Scan for the cell matching the given text and deliver its [X, Y] coordinate at center. 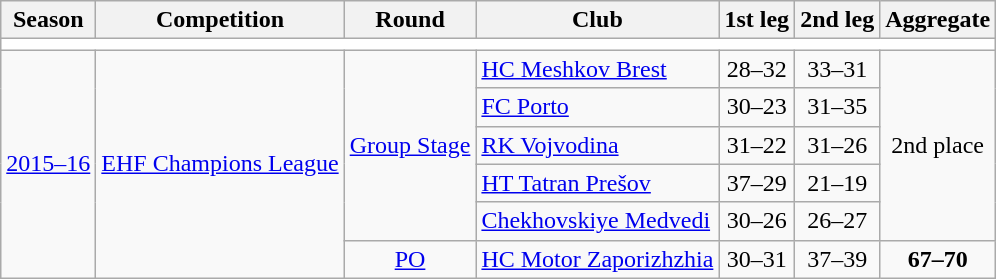
2nd leg [838, 20]
1st leg [757, 20]
RK Vojvodina [598, 145]
Club [598, 20]
21–19 [838, 183]
HC Meshkov Brest [598, 69]
31–22 [757, 145]
EHF Champions League [220, 164]
PO [410, 259]
37–29 [757, 183]
Round [410, 20]
Aggregate [938, 20]
30–23 [757, 107]
2015–16 [48, 164]
33–31 [838, 69]
31–35 [838, 107]
Season [48, 20]
28–32 [757, 69]
2nd place [938, 145]
31–26 [838, 145]
Group Stage [410, 145]
Competition [220, 20]
67–70 [938, 259]
30–31 [757, 259]
HC Motor Zaporizhzhia [598, 259]
Chekhovskiye Medvedi [598, 221]
FC Porto [598, 107]
26–27 [838, 221]
37–39 [838, 259]
30–26 [757, 221]
HT Tatran Prešov [598, 183]
